Return the (x, y) coordinate for the center point of the cell that contains the specified text.  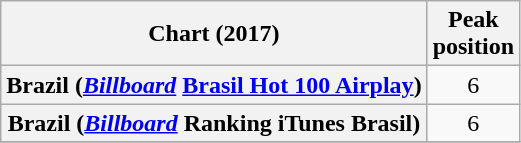
Chart (2017) (214, 34)
Brazil (Billboard Ranking iTunes Brasil) (214, 123)
Brazil (Billboard Brasil Hot 100 Airplay) (214, 85)
Peakposition (473, 34)
